Extract the (x, y) coordinate from the center of the cell holding the provided text.  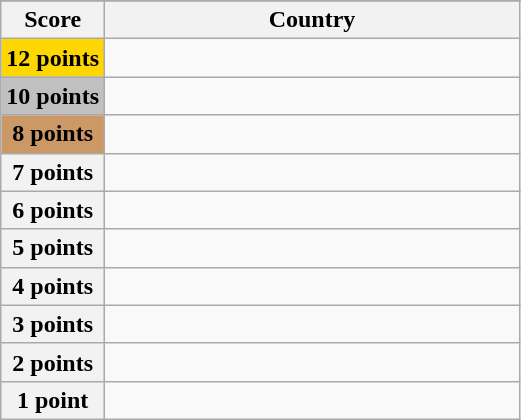
10 points (53, 96)
8 points (53, 134)
3 points (53, 324)
7 points (53, 172)
4 points (53, 286)
Country (312, 20)
Score (53, 20)
5 points (53, 248)
6 points (53, 210)
1 point (53, 400)
12 points (53, 58)
2 points (53, 362)
